Pinpoint the cell where the given text exists, returning its (X, Y) midpoint coordinate. 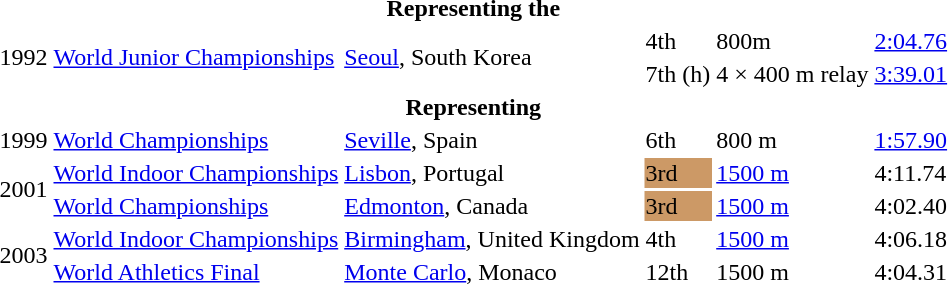
Seoul, South Korea (492, 58)
4 × 400 m relay (792, 74)
World Junior Championships (196, 58)
Seville, Spain (492, 140)
Edmonton, Canada (492, 206)
Birmingham, United Kingdom (492, 239)
Lisbon, Portugal (492, 173)
800m (792, 41)
6th (678, 140)
800 m (792, 140)
7th (h) (678, 74)
